Detect which cell encompasses the target text, then output its (X, Y) center coordinate. 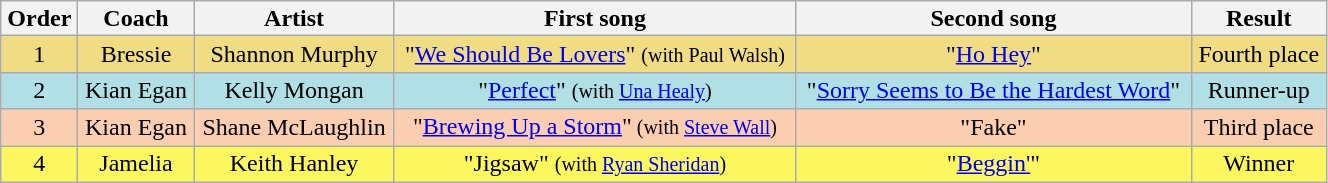
Order (40, 18)
"Sorry Seems to Be the Hardest Word" (994, 90)
Coach (136, 18)
1 (40, 54)
Bressie (136, 54)
Shannon Murphy (294, 54)
"We Should Be Lovers" (with Paul Walsh) (595, 54)
"Perfect" (with Una Healy) (595, 90)
Fourth place (1258, 54)
3 (40, 128)
Keith Hanley (294, 164)
Second song (994, 18)
Result (1258, 18)
4 (40, 164)
First song (595, 18)
Runner-up (1258, 90)
Shane McLaughlin (294, 128)
Kelly Mongan (294, 90)
Third place (1258, 128)
"Fake" (994, 128)
"Ho Hey" (994, 54)
"Brewing Up a Storm" (with Steve Wall) (595, 128)
"Jigsaw" (with Ryan Sheridan) (595, 164)
Jamelia (136, 164)
2 (40, 90)
Winner (1258, 164)
Artist (294, 18)
"Beggin'" (994, 164)
